Pinpoint the cell where the given text exists, returning its [x, y] midpoint coordinate. 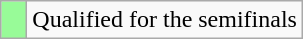
Qualified for the semifinals [165, 20]
